Provide the [x, y] coordinate of the cell's center where the given text is located.  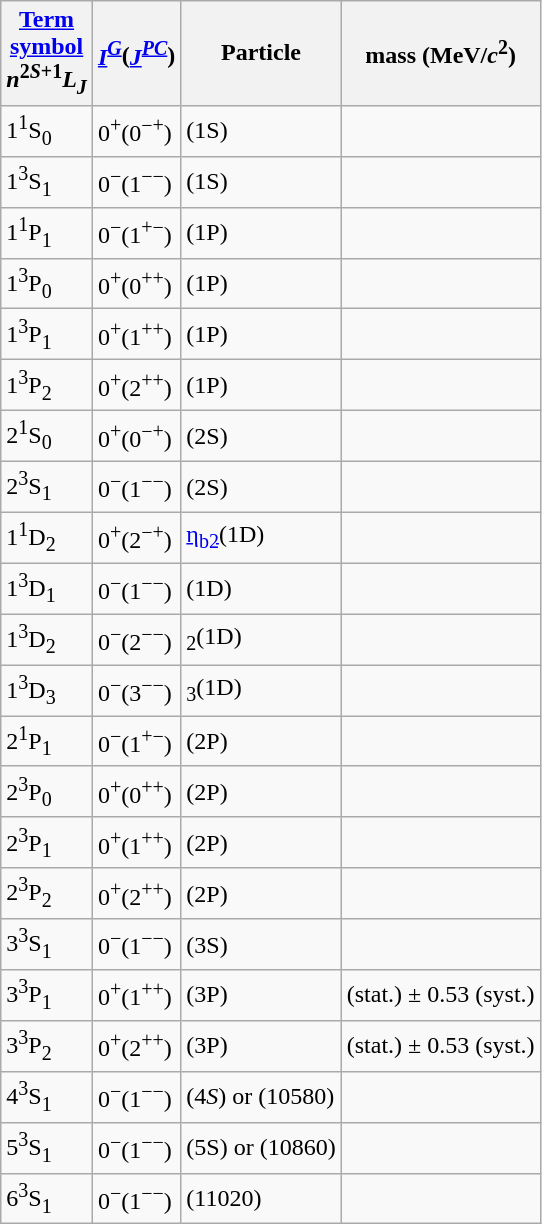
23P2 [47, 894]
33S1 [47, 944]
(1D) [261, 588]
53S1 [47, 1148]
mass (MeV/c2) [440, 54]
IG(JPC) [136, 54]
11S0 [47, 132]
(11020) [261, 1198]
(5S) or (10860) [261, 1148]
2(1D) [261, 640]
23P1 [47, 842]
3(1D) [261, 690]
23P0 [47, 792]
21P1 [47, 742]
Term symbol n2S+1LJ [47, 54]
23S1 [47, 486]
13P0 [47, 284]
13S1 [47, 182]
13D3 [47, 690]
63S1 [47, 1198]
21S0 [47, 436]
Particle [261, 54]
13P1 [47, 334]
0−(3−−) [136, 690]
11P1 [47, 232]
(4S) or (10580) [261, 1096]
ηb2(1D) [261, 538]
33P2 [47, 1046]
0+(2−+) [136, 538]
33P1 [47, 996]
13D2 [47, 640]
0−(2−−) [136, 640]
(3S) [261, 944]
43S1 [47, 1096]
11D2 [47, 538]
13D1 [47, 588]
13P2 [47, 386]
